Return the [X, Y] coordinate for the center point of the cell that contains the specified text.  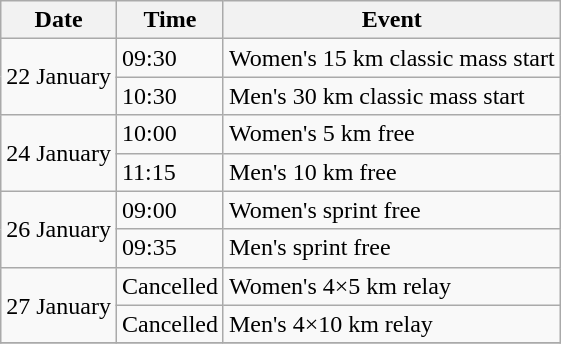
Men's 10 km free [392, 172]
Women's 5 km free [392, 134]
11:15 [170, 172]
Date [59, 20]
09:30 [170, 58]
Time [170, 20]
26 January [59, 229]
09:00 [170, 210]
09:35 [170, 248]
Women's 15 km classic mass start [392, 58]
10:00 [170, 134]
Women's sprint free [392, 210]
Men's 4×10 km relay [392, 324]
27 January [59, 305]
22 January [59, 77]
Men's sprint free [392, 248]
Women's 4×5 km relay [392, 286]
10:30 [170, 96]
Men's 30 km classic mass start [392, 96]
24 January [59, 153]
Event [392, 20]
